Detect which cell encompasses the target text, then output its [x, y] center coordinate. 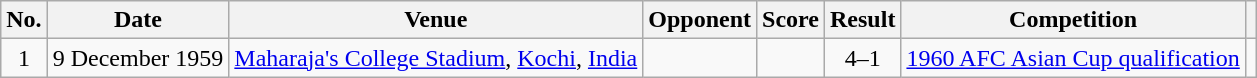
1 [24, 58]
Score [791, 20]
Date [138, 20]
1960 AFC Asian Cup qualification [1073, 58]
Maharaja's College Stadium, Kochi, India [436, 58]
Competition [1073, 20]
Result [863, 20]
Opponent [700, 20]
4–1 [863, 58]
No. [24, 20]
9 December 1959 [138, 58]
Venue [436, 20]
